Capture the cell that displays the provided text and extract its (x, y) central coordinate. 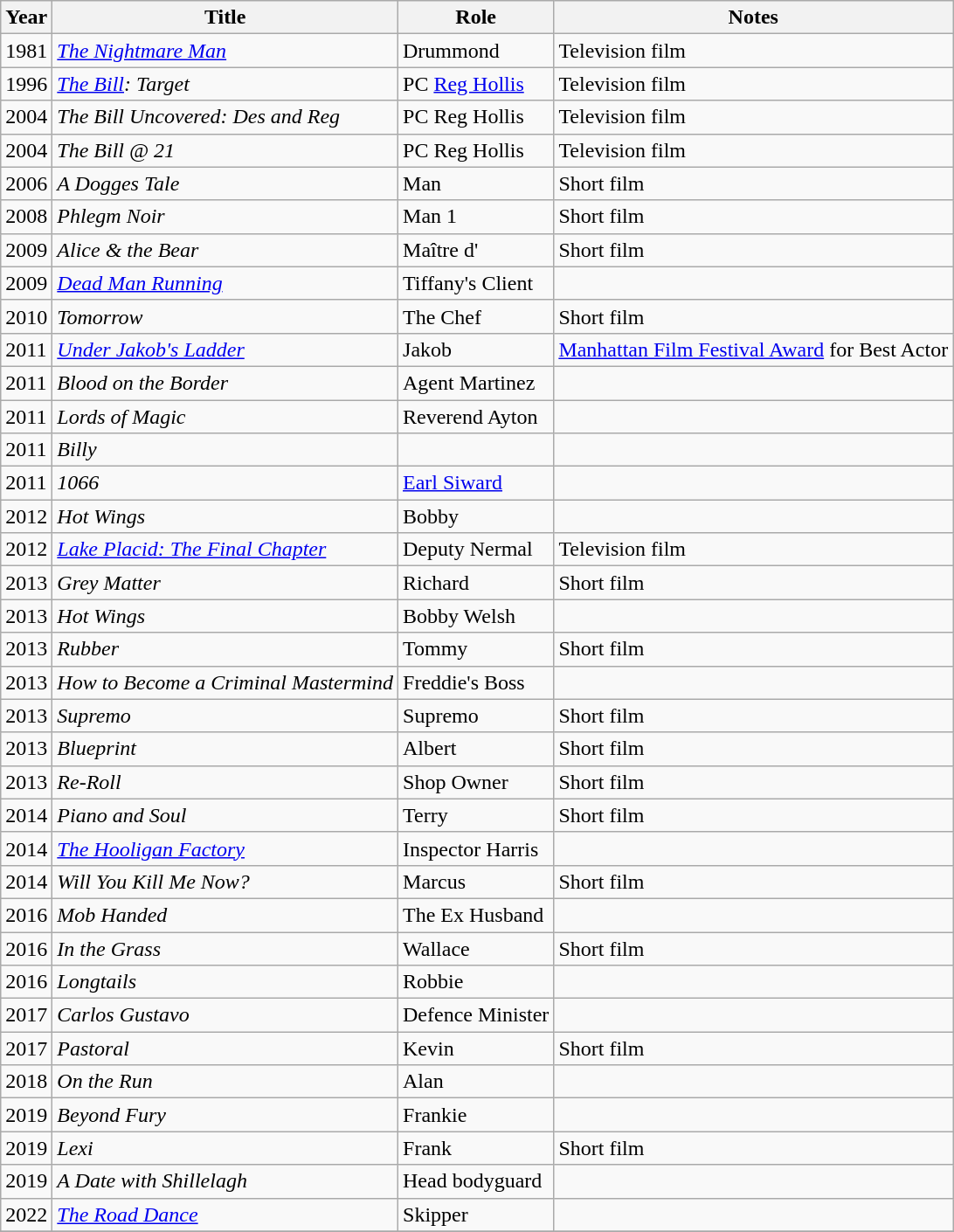
Shop Owner (476, 782)
Bobby (476, 516)
In the Grass (225, 948)
The Nightmare Man (225, 51)
Terry (476, 815)
Grey Matter (225, 583)
Skipper (476, 1215)
Robbie (476, 982)
Defence Minister (476, 1015)
Earl Siward (476, 483)
The Bill: Target (225, 84)
1981 (26, 51)
The Ex Husband (476, 915)
On the Run (225, 1082)
How to Become a Criminal Mastermind (225, 682)
A Dogges Tale (225, 183)
Beyond Fury (225, 1115)
The Chef (476, 316)
2022 (26, 1215)
Blueprint (225, 749)
The Road Dance (225, 1215)
The Bill Uncovered: Des and Reg (225, 117)
Frank (476, 1148)
The Hooligan Factory (225, 848)
Wallace (476, 948)
Man 1 (476, 217)
Man (476, 183)
Dead Man Running (225, 283)
Pastoral (225, 1049)
Phlegm Noir (225, 217)
Lexi (225, 1148)
Role (476, 17)
Blood on the Border (225, 383)
2006 (26, 183)
2008 (26, 217)
1066 (225, 483)
Richard (476, 583)
Marcus (476, 882)
Bobby Welsh (476, 616)
Will You Kill Me Now? (225, 882)
Carlos Gustavo (225, 1015)
Mob Handed (225, 915)
A Date with Shillelagh (225, 1181)
Billy (225, 450)
Freddie's Boss (476, 682)
Deputy Nermal (476, 550)
Maître d' (476, 250)
Tiffany's Client (476, 283)
Lake Placid: The Final Chapter (225, 550)
Piano and Soul (225, 815)
Alan (476, 1082)
Title (225, 17)
2018 (26, 1082)
Drummond (476, 51)
Tomorrow (225, 316)
Longtails (225, 982)
Year (26, 17)
Tommy (476, 649)
The Bill @ 21 (225, 150)
Albert (476, 749)
Jakob (476, 350)
Frankie (476, 1115)
Inspector Harris (476, 848)
Kevin (476, 1049)
Reverend Ayton (476, 417)
Alice & the Bear (225, 250)
Under Jakob's Ladder (225, 350)
1996 (26, 84)
Lords of Magic (225, 417)
Agent Martinez (476, 383)
Re-Roll (225, 782)
Rubber (225, 649)
Head bodyguard (476, 1181)
Notes (753, 17)
Manhattan Film Festival Award for Best Actor (753, 350)
2010 (26, 316)
